Capture the cell that displays the provided text and extract its (x, y) central coordinate. 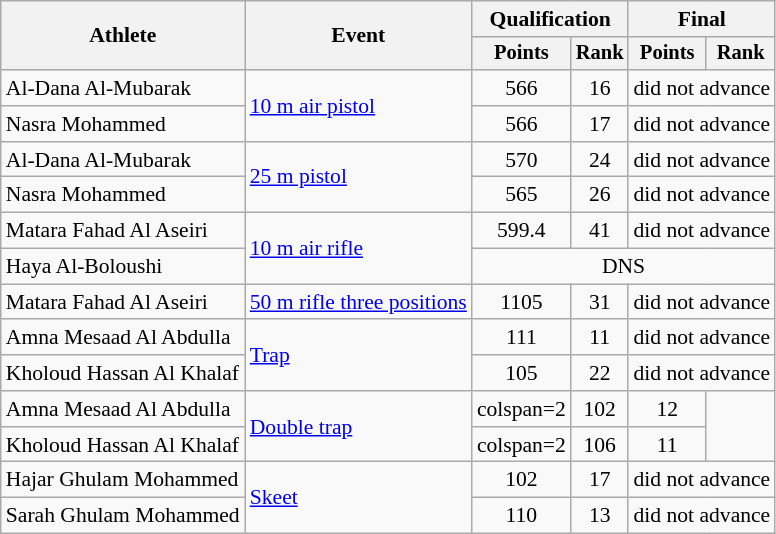
Sarah Ghulam Mohammed (123, 516)
Trap (358, 356)
13 (600, 516)
16 (600, 88)
111 (522, 338)
Qualification (550, 19)
Athlete (123, 36)
10 m air rifle (358, 248)
110 (522, 516)
Double trap (358, 426)
25 m pistol (358, 178)
Event (358, 36)
1105 (522, 302)
105 (522, 373)
41 (600, 231)
599.4 (522, 231)
DNS (624, 267)
106 (600, 445)
26 (600, 195)
Haya Al-Boloushi (123, 267)
50 m rifle three positions (358, 302)
31 (600, 302)
Skeet (358, 498)
22 (600, 373)
Hajar Ghulam Mohammed (123, 480)
570 (522, 160)
12 (666, 409)
24 (600, 160)
565 (522, 195)
10 m air pistol (358, 106)
Final (702, 19)
